Identify which cell holds the provided text, then report its (x, y) central coordinate. 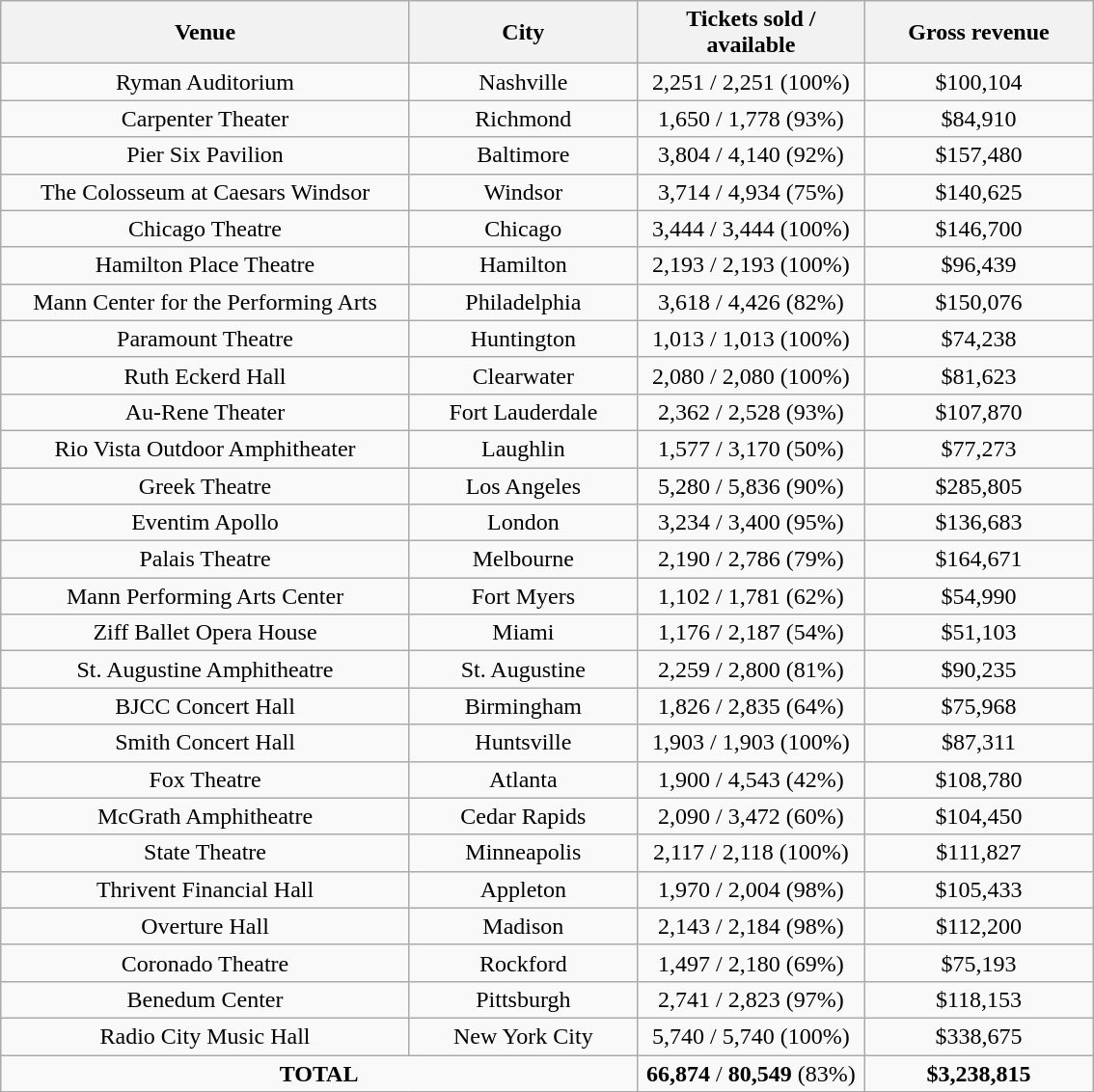
$118,153 (978, 999)
Pittsburgh (523, 999)
3,714 / 4,934 (75%) (751, 192)
Benedum Center (205, 999)
McGrath Amphitheatre (205, 816)
Baltimore (523, 155)
Los Angeles (523, 485)
2,143 / 2,184 (98%) (751, 926)
Windsor (523, 192)
$75,193 (978, 963)
$105,433 (978, 889)
$108,780 (978, 779)
3,618 / 4,426 (82%) (751, 302)
1,970 / 2,004 (98%) (751, 889)
1,176 / 2,187 (54%) (751, 633)
Richmond (523, 119)
BJCC Concert Hall (205, 706)
Philadelphia (523, 302)
1,903 / 1,903 (100%) (751, 743)
Laughlin (523, 449)
Radio City Music Hall (205, 1036)
$150,076 (978, 302)
1,497 / 2,180 (69%) (751, 963)
The Colosseum at Caesars Windsor (205, 192)
1,900 / 4,543 (42%) (751, 779)
Tickets sold / available (751, 33)
1,577 / 3,170 (50%) (751, 449)
2,117 / 2,118 (100%) (751, 853)
2,741 / 2,823 (97%) (751, 999)
Clearwater (523, 375)
1,102 / 1,781 (62%) (751, 596)
2,259 / 2,800 (81%) (751, 669)
Hamilton (523, 265)
Huntington (523, 339)
Palais Theatre (205, 560)
$74,238 (978, 339)
$338,675 (978, 1036)
2,190 / 2,786 (79%) (751, 560)
1,650 / 1,778 (93%) (751, 119)
Atlanta (523, 779)
$104,450 (978, 816)
Rio Vista Outdoor Amphitheater (205, 449)
Ziff Ballet Opera House (205, 633)
$90,235 (978, 669)
Paramount Theatre (205, 339)
Overture Hall (205, 926)
Ruth Eckerd Hall (205, 375)
Fort Myers (523, 596)
5,280 / 5,836 (90%) (751, 485)
Miami (523, 633)
Thrivent Financial Hall (205, 889)
Chicago Theatre (205, 229)
$77,273 (978, 449)
3,804 / 4,140 (92%) (751, 155)
5,740 / 5,740 (100%) (751, 1036)
Appleton (523, 889)
66,874 / 80,549 (83%) (751, 1074)
Madison (523, 926)
Eventim Apollo (205, 523)
Birmingham (523, 706)
Carpenter Theater (205, 119)
$140,625 (978, 192)
TOTAL (319, 1074)
Fox Theatre (205, 779)
2,362 / 2,528 (93%) (751, 412)
Melbourne (523, 560)
State Theatre (205, 853)
Nashville (523, 82)
$285,805 (978, 485)
Mann Center for the Performing Arts (205, 302)
2,090 / 3,472 (60%) (751, 816)
Hamilton Place Theatre (205, 265)
Greek Theatre (205, 485)
St. Augustine Amphitheatre (205, 669)
2,193 / 2,193 (100%) (751, 265)
Mann Performing Arts Center (205, 596)
$136,683 (978, 523)
$87,311 (978, 743)
$96,439 (978, 265)
$100,104 (978, 82)
$111,827 (978, 853)
Venue (205, 33)
$146,700 (978, 229)
Gross revenue (978, 33)
New York City (523, 1036)
$54,990 (978, 596)
2,251 / 2,251 (100%) (751, 82)
Coronado Theatre (205, 963)
Minneapolis (523, 853)
$51,103 (978, 633)
1,013 / 1,013 (100%) (751, 339)
Fort Lauderdale (523, 412)
City (523, 33)
Smith Concert Hall (205, 743)
Au-Rene Theater (205, 412)
$107,870 (978, 412)
3,234 / 3,400 (95%) (751, 523)
$84,910 (978, 119)
Pier Six Pavilion (205, 155)
$3,238,815 (978, 1074)
3,444 / 3,444 (100%) (751, 229)
$164,671 (978, 560)
1,826 / 2,835 (64%) (751, 706)
Huntsville (523, 743)
$157,480 (978, 155)
Ryman Auditorium (205, 82)
$81,623 (978, 375)
$75,968 (978, 706)
$112,200 (978, 926)
London (523, 523)
St. Augustine (523, 669)
Rockford (523, 963)
Chicago (523, 229)
Cedar Rapids (523, 816)
2,080 / 2,080 (100%) (751, 375)
